Return (x, y) of the center of cell containing provided text 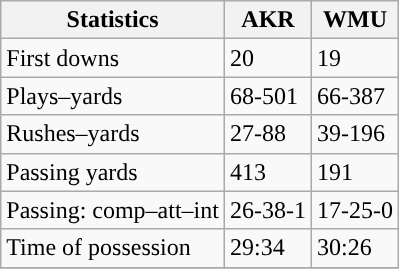
39-196 (356, 134)
AKR (268, 20)
First downs (113, 58)
66-387 (356, 96)
WMU (356, 20)
30:26 (356, 248)
Plays–yards (113, 96)
Passing yards (113, 172)
Statistics (113, 20)
20 (268, 58)
27-88 (268, 134)
17-25-0 (356, 210)
68-501 (268, 96)
Time of possession (113, 248)
Passing: comp–att–int (113, 210)
26-38-1 (268, 210)
191 (356, 172)
Rushes–yards (113, 134)
29:34 (268, 248)
19 (356, 58)
413 (268, 172)
